Provide the (X, Y) coordinate of the cell's center where the given text is located.  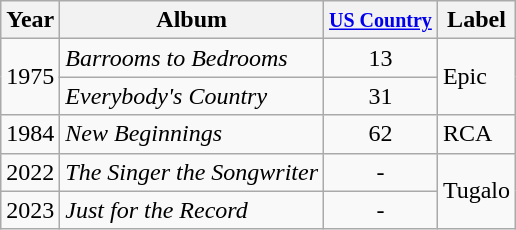
Label (476, 20)
Epic (476, 77)
62 (381, 134)
The Singer the Songwriter (192, 172)
31 (381, 96)
1984 (30, 134)
2023 (30, 210)
Tugalo (476, 191)
Just for the Record (192, 210)
2022 (30, 172)
US Country (381, 20)
13 (381, 58)
New Beginnings (192, 134)
Year (30, 20)
Album (192, 20)
Everybody's Country (192, 96)
Barrooms to Bedrooms (192, 58)
RCA (476, 134)
1975 (30, 77)
